Pinpoint the cell where the given text exists, returning its [x, y] midpoint coordinate. 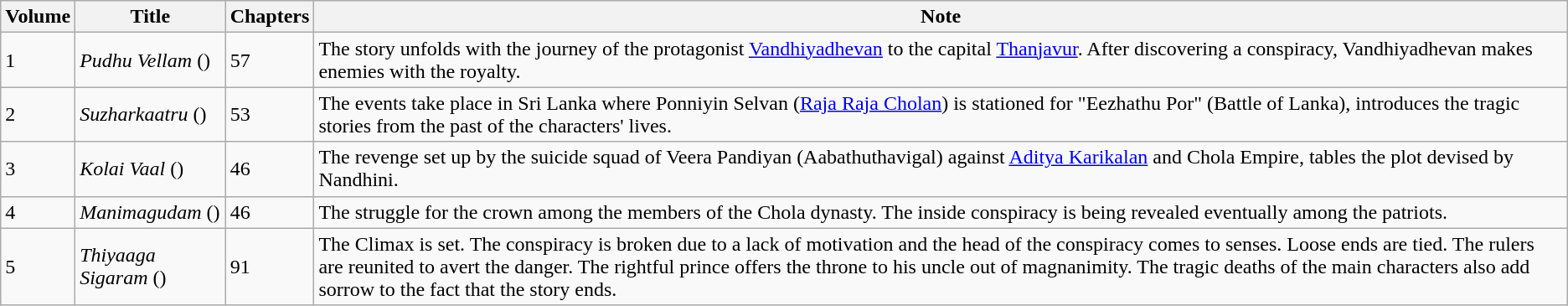
53 [270, 114]
1 [39, 60]
91 [270, 267]
2 [39, 114]
Volume [39, 17]
Suzharkaatru () [151, 114]
5 [39, 267]
Title [151, 17]
3 [39, 169]
The struggle for the crown among the members of the Chola dynasty. The inside conspiracy is being revealed eventually among the patriots. [941, 212]
Manimagudam () [151, 212]
Pudhu Vellam () [151, 60]
Kolai Vaal () [151, 169]
Note [941, 17]
Thiyaaga Sigaram () [151, 267]
Chapters [270, 17]
57 [270, 60]
4 [39, 212]
